Pinpoint the cell where the given text exists, returning its (x, y) midpoint coordinate. 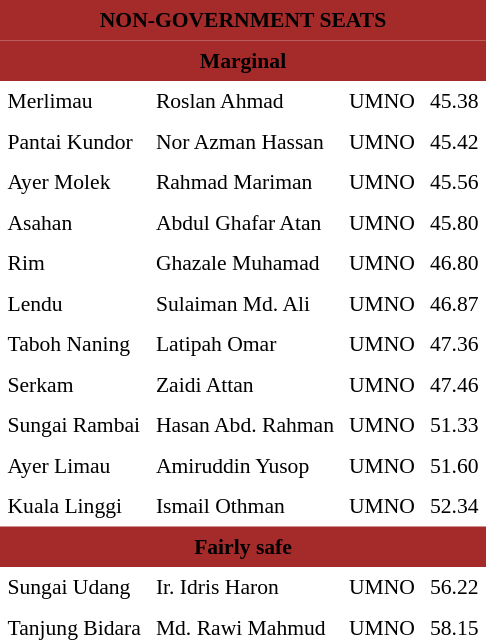
45.56 (454, 182)
Amiruddin Yusop (244, 465)
Hasan Abd. Rahman (244, 425)
Sungai Udang (74, 587)
46.80 (454, 263)
Kuala Linggi (74, 506)
Ayer Limau (74, 465)
45.38 (454, 101)
Zaidi Attan (244, 384)
45.80 (454, 222)
Sungai Rambai (74, 425)
Latipah Omar (244, 344)
45.42 (454, 141)
Merlimau (74, 101)
Rahmad Mariman (244, 182)
47.36 (454, 344)
Abdul Ghafar Atan (244, 222)
Ghazale Muhamad (244, 263)
47.46 (454, 384)
46.87 (454, 303)
Rim (74, 263)
Ismail Othman (244, 506)
52.34 (454, 506)
Serkam (74, 384)
51.33 (454, 425)
Marginal (243, 60)
NON-GOVERNMENT SEATS (243, 20)
Asahan (74, 222)
Pantai Kundor (74, 141)
Ayer Molek (74, 182)
Lendu (74, 303)
Taboh Naning (74, 344)
Ir. Idris Haron (244, 587)
Sulaiman Md. Ali (244, 303)
Roslan Ahmad (244, 101)
51.60 (454, 465)
Nor Azman Hassan (244, 141)
Fairly safe (243, 546)
56.22 (454, 587)
